Locate the cell with the specified text and output its [X, Y] center coordinate. 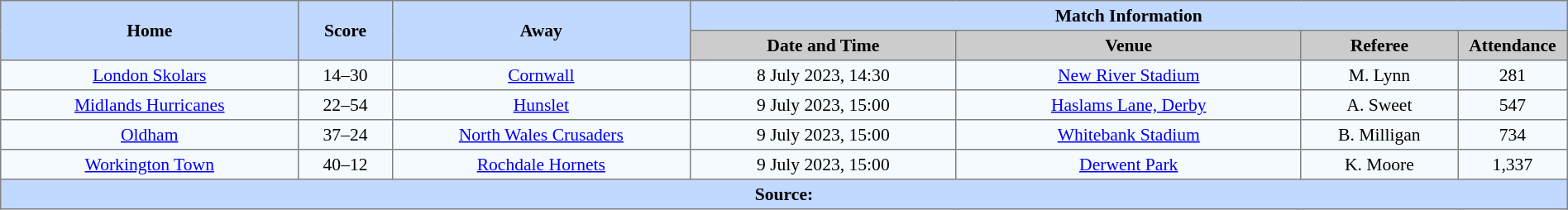
37–24 [346, 135]
Workington Town [150, 165]
281 [1513, 75]
Haslams Lane, Derby [1128, 105]
A. Sweet [1379, 105]
1,337 [1513, 165]
Whitebank Stadium [1128, 135]
Midlands Hurricanes [150, 105]
North Wales Crusaders [541, 135]
B. Milligan [1379, 135]
734 [1513, 135]
8 July 2023, 14:30 [823, 75]
Source: [784, 194]
22–54 [346, 105]
40–12 [346, 165]
547 [1513, 105]
London Skolars [150, 75]
M. Lynn [1379, 75]
14–30 [346, 75]
Derwent Park [1128, 165]
Attendance [1513, 45]
Match Information [1128, 16]
Away [541, 31]
Score [346, 31]
New River Stadium [1128, 75]
Cornwall [541, 75]
Date and Time [823, 45]
Referee [1379, 45]
Home [150, 31]
Rochdale Hornets [541, 165]
Hunslet [541, 105]
Oldham [150, 135]
K. Moore [1379, 165]
Venue [1128, 45]
